Pinpoint the cell where the given text exists, returning its [x, y] midpoint coordinate. 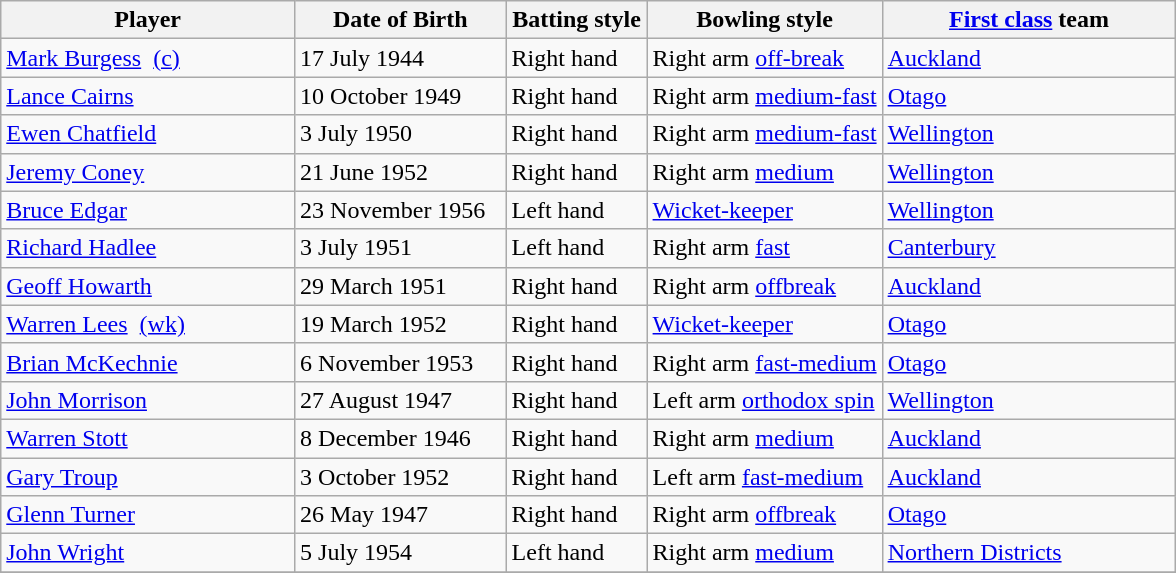
3 July 1951 [401, 248]
Right arm off-break [764, 58]
Mark Burgess (c) [148, 58]
5 July 1954 [401, 553]
Canterbury [1029, 248]
Gary Troup [148, 477]
Richard Hadlee [148, 248]
Jeremy Coney [148, 172]
19 March 1952 [401, 324]
6 November 1953 [401, 362]
First class team [1029, 20]
27 August 1947 [401, 400]
17 July 1944 [401, 58]
8 December 1946 [401, 438]
10 October 1949 [401, 96]
Glenn Turner [148, 515]
29 March 1951 [401, 286]
3 July 1950 [401, 134]
Geoff Howarth [148, 286]
John Morrison [148, 400]
Right arm fast [764, 248]
Northern Districts [1029, 553]
Brian McKechnie [148, 362]
Ewen Chatfield [148, 134]
Left arm fast-medium [764, 477]
26 May 1947 [401, 515]
Right arm fast-medium [764, 362]
Warren Stott [148, 438]
21 June 1952 [401, 172]
Player [148, 20]
23 November 1956 [401, 210]
Batting style [576, 20]
John Wright [148, 553]
Bruce Edgar [148, 210]
Left arm orthodox spin [764, 400]
Bowling style [764, 20]
Warren Lees (wk) [148, 324]
Lance Cairns [148, 96]
Date of Birth [401, 20]
3 October 1952 [401, 477]
